Determine the (x, y) coordinate at the center of the cell enclosing the given text.  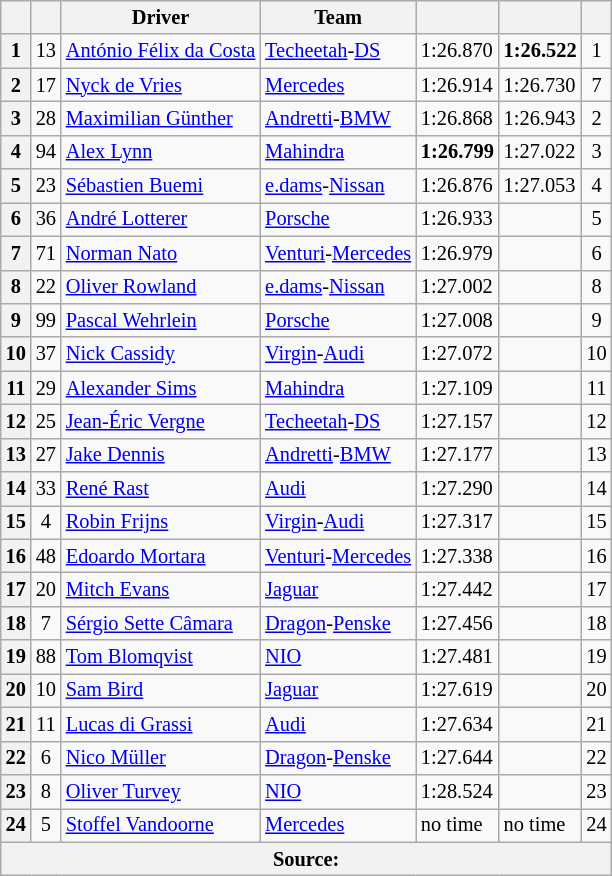
1:27.442 (458, 589)
88 (46, 657)
Driver (160, 17)
1:27.053 (540, 186)
29 (46, 388)
Alexander Sims (160, 388)
1:26.730 (540, 85)
1:27.619 (458, 690)
Nico Müller (160, 758)
Edoardo Mortara (160, 556)
Norman Nato (160, 253)
1:27.072 (458, 354)
33 (46, 489)
1:27.634 (458, 724)
André Lotterer (160, 219)
1:26.876 (458, 186)
1:27.109 (458, 388)
71 (46, 253)
1:27.008 (458, 320)
1:26.914 (458, 85)
1:27.338 (458, 556)
Lucas di Grassi (160, 724)
99 (46, 320)
1:26.868 (458, 118)
Tom Blomqvist (160, 657)
Jake Dennis (160, 455)
28 (46, 118)
Alex Lynn (160, 152)
1:27.481 (458, 657)
1:26.522 (540, 51)
1:27.177 (458, 455)
1:27.157 (458, 421)
94 (46, 152)
1:26.870 (458, 51)
Robin Frijns (160, 522)
Pascal Wehrlein (160, 320)
Nyck de Vries (160, 85)
1:27.002 (458, 287)
1:27.290 (458, 489)
1:27.317 (458, 522)
36 (46, 219)
1:26.799 (458, 152)
António Félix da Costa (160, 51)
Team (338, 17)
Oliver Turvey (160, 791)
1:26.979 (458, 253)
Stoffel Vandoorne (160, 825)
25 (46, 421)
Maximilian Günther (160, 118)
1:27.644 (458, 758)
Sam Bird (160, 690)
Jean-Éric Vergne (160, 421)
27 (46, 455)
1:27.456 (458, 623)
1:26.943 (540, 118)
1:27.022 (540, 152)
Mitch Evans (160, 589)
Source: (306, 859)
Sérgio Sette Câmara (160, 623)
Oliver Rowland (160, 287)
1:26.933 (458, 219)
Nick Cassidy (160, 354)
1:28.524 (458, 791)
48 (46, 556)
René Rast (160, 489)
37 (46, 354)
Sébastien Buemi (160, 186)
